Scan for the cell matching the given text and deliver its [x, y] coordinate at center. 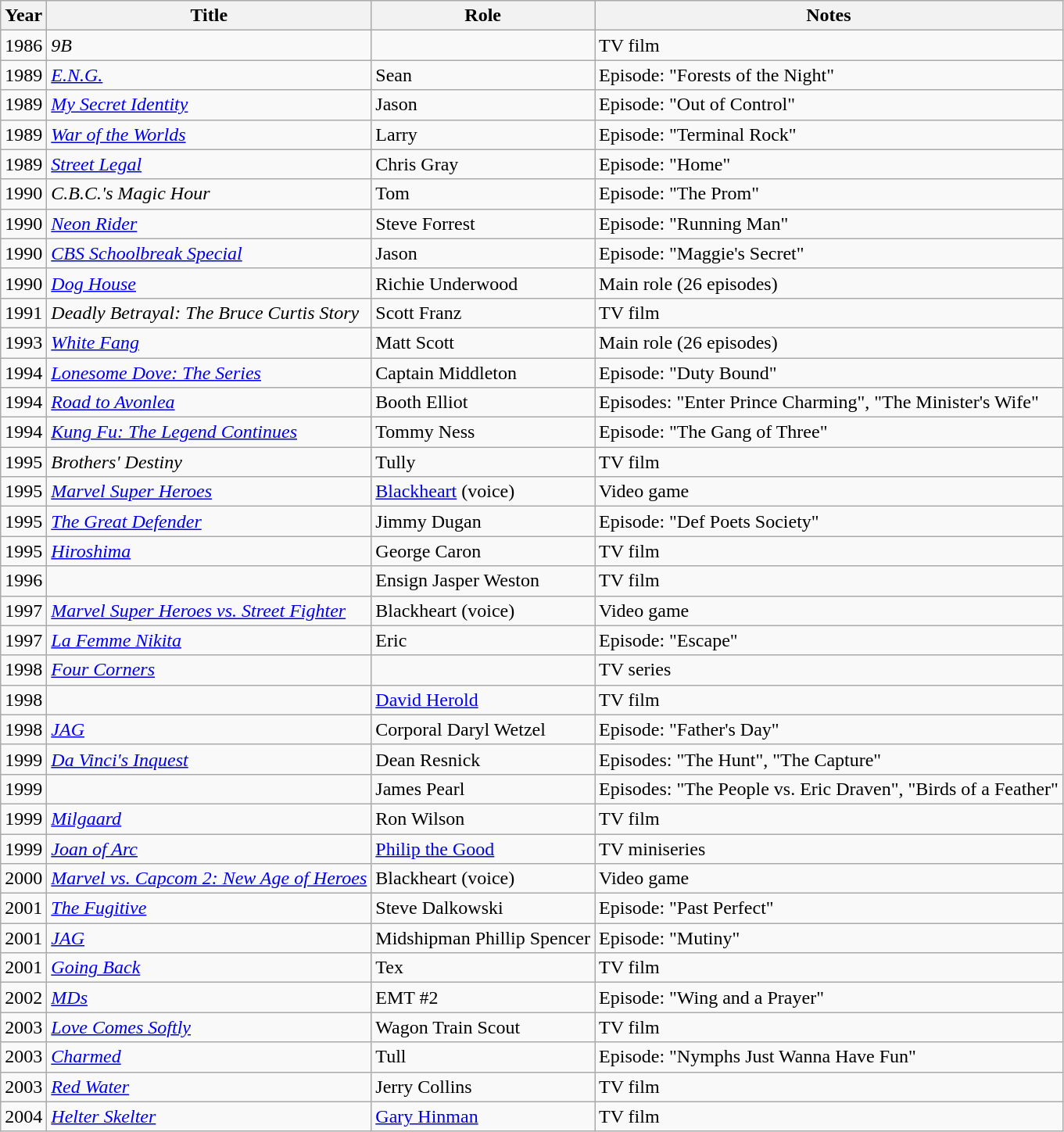
Title [210, 16]
TV series [829, 670]
Captain Middleton [483, 373]
Corporal Daryl Wetzel [483, 729]
Episode: "Forests of the Night" [829, 75]
2004 [23, 1116]
The Fugitive [210, 908]
Midshipman Phillip Spencer [483, 938]
1986 [23, 45]
EMT #2 [483, 998]
Brothers' Destiny [210, 462]
Episode: "The Gang of Three" [829, 432]
War of the Worlds [210, 134]
Episode: "Duty Bound" [829, 373]
Helter Skelter [210, 1116]
La Femme Nikita [210, 640]
Deadly Betrayal: The Bruce Curtis Story [210, 313]
Hiroshima [210, 551]
Larry [483, 134]
Ensign Jasper Weston [483, 581]
Tom [483, 194]
Red Water [210, 1087]
Street Legal [210, 164]
Steve Forrest [483, 224]
Wagon Train Scout [483, 1027]
Dog House [210, 283]
Episodes: "The People vs. Eric Draven", "Birds of a Feather" [829, 789]
Love Comes Softly [210, 1027]
Sean [483, 75]
Episode: "Past Perfect" [829, 908]
2002 [23, 998]
Gary Hinman [483, 1116]
Episode: "Running Man" [829, 224]
Jimmy Dugan [483, 521]
Eric [483, 640]
Marvel Super Heroes vs. Street Fighter [210, 611]
Road to Avonlea [210, 403]
Notes [829, 16]
2000 [23, 879]
White Fang [210, 342]
Tex [483, 968]
Episode: "Maggie's Secret" [829, 253]
Tully [483, 462]
Episode: "Home" [829, 164]
Matt Scott [483, 342]
George Caron [483, 551]
Episode: "Def Poets Society" [829, 521]
Tull [483, 1057]
Milgaard [210, 819]
Scott Franz [483, 313]
E.N.G. [210, 75]
TV miniseries [829, 848]
Jerry Collins [483, 1087]
CBS Schoolbreak Special [210, 253]
Episodes: "Enter Prince Charming", "The Minister's Wife" [829, 403]
Richie Underwood [483, 283]
Kung Fu: The Legend Continues [210, 432]
9B [210, 45]
Four Corners [210, 670]
Marvel Super Heroes [210, 492]
Episode: "Terminal Rock" [829, 134]
James Pearl [483, 789]
C.B.C.'s Magic Hour [210, 194]
1996 [23, 581]
My Secret Identity [210, 105]
Da Vinci's Inquest [210, 759]
David Herold [483, 700]
Neon Rider [210, 224]
1991 [23, 313]
MDs [210, 998]
Charmed [210, 1057]
Booth Elliot [483, 403]
Chris Gray [483, 164]
Year [23, 16]
Episode: "Nymphs Just Wanna Have Fun" [829, 1057]
1993 [23, 342]
Episodes: "The Hunt", "The Capture" [829, 759]
Steve Dalkowski [483, 908]
Joan of Arc [210, 848]
Going Back [210, 968]
The Great Defender [210, 521]
Episode: "Escape" [829, 640]
Marvel vs. Capcom 2: New Age of Heroes [210, 879]
Episode: "Father's Day" [829, 729]
Episode: "Wing and a Prayer" [829, 998]
Role [483, 16]
Dean Resnick [483, 759]
Ron Wilson [483, 819]
Lonesome Dove: The Series [210, 373]
Episode: "Out of Control" [829, 105]
Episode: "Mutiny" [829, 938]
Episode: "The Prom" [829, 194]
Tommy Ness [483, 432]
Philip the Good [483, 848]
